Return [X, Y] of the center of cell containing provided text 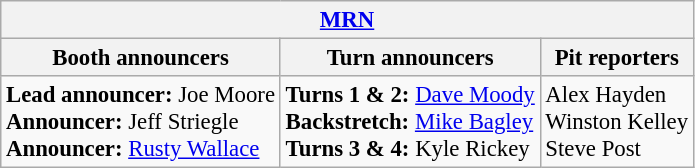
Pit reporters [616, 58]
Lead announcer: Joe MooreAnnouncer: Jeff StriegleAnnouncer: Rusty Wallace [141, 122]
Alex HaydenWinston KelleySteve Post [616, 122]
Booth announcers [141, 58]
Turn announcers [410, 58]
MRN [348, 20]
Turns 1 & 2: Dave MoodyBackstretch: Mike BagleyTurns 3 & 4: Kyle Rickey [410, 122]
